Provide the [x, y] coordinate of the cell's center where the given text is located.  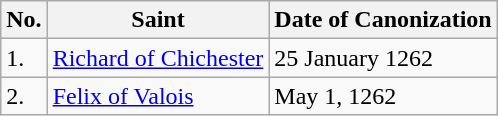
2. [24, 96]
Richard of Chichester [158, 58]
1. [24, 58]
Date of Canonization [383, 20]
May 1, 1262 [383, 96]
25 January 1262 [383, 58]
Saint [158, 20]
Felix of Valois [158, 96]
No. [24, 20]
